Detect which cell encompasses the target text, then output its [X, Y] center coordinate. 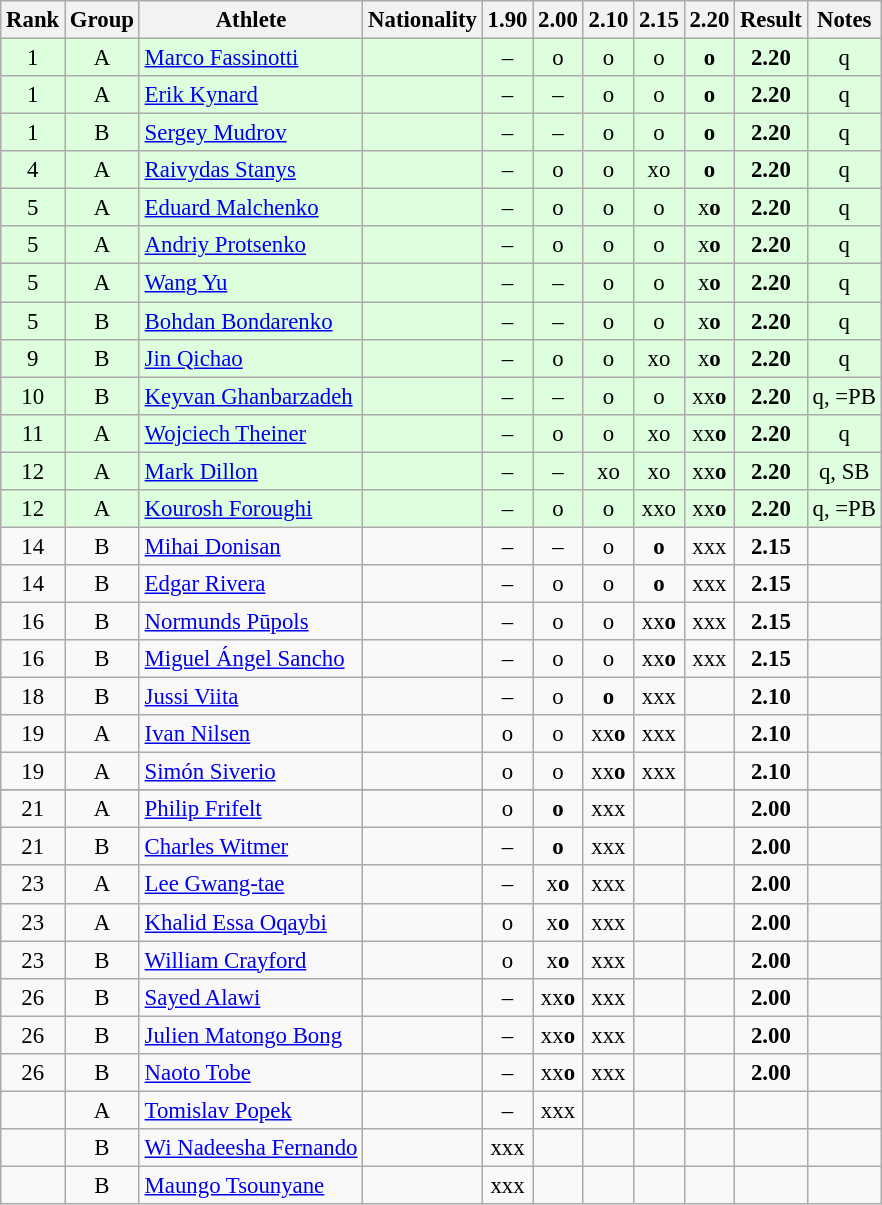
Simón Siverio [251, 772]
Notes [844, 20]
Tomislav Popek [251, 1110]
Sergey Mudrov [251, 133]
Wojciech Theiner [251, 433]
Mark Dillon [251, 471]
Keyvan Ghanbarzadeh [251, 396]
4 [33, 170]
Jussi Viita [251, 697]
Sayed Alawi [251, 997]
Andriy Protsenko [251, 245]
Maungo Tsounyane [251, 1185]
1.90 [507, 20]
Eduard Malchenko [251, 208]
Nationality [422, 20]
Miguel Ángel Sancho [251, 659]
Edgar Rivera [251, 584]
9 [33, 358]
William Crayford [251, 960]
Bohdan Bondarenko [251, 321]
Kourosh Foroughi [251, 509]
Philip Frifelt [251, 809]
Mihai Donisan [251, 546]
Naoto Tobe [251, 1073]
Marco Fassinotti [251, 58]
Jin Qichao [251, 358]
Ivan Nilsen [251, 734]
Result [772, 20]
Normunds Pūpols [251, 621]
Wang Yu [251, 283]
Charles Witmer [251, 847]
Wi Nadeesha Fernando [251, 1148]
Raivydas Stanys [251, 170]
Group [102, 20]
18 [33, 697]
10 [33, 396]
q, SB [844, 471]
Lee Gwang-tae [251, 885]
11 [33, 433]
Erik Kynard [251, 95]
Rank [33, 20]
Khalid Essa Oqaybi [251, 922]
Julien Matongo Bong [251, 1035]
Athlete [251, 20]
